Return the [X, Y] coordinate for the center point of the cell that contains the specified text.  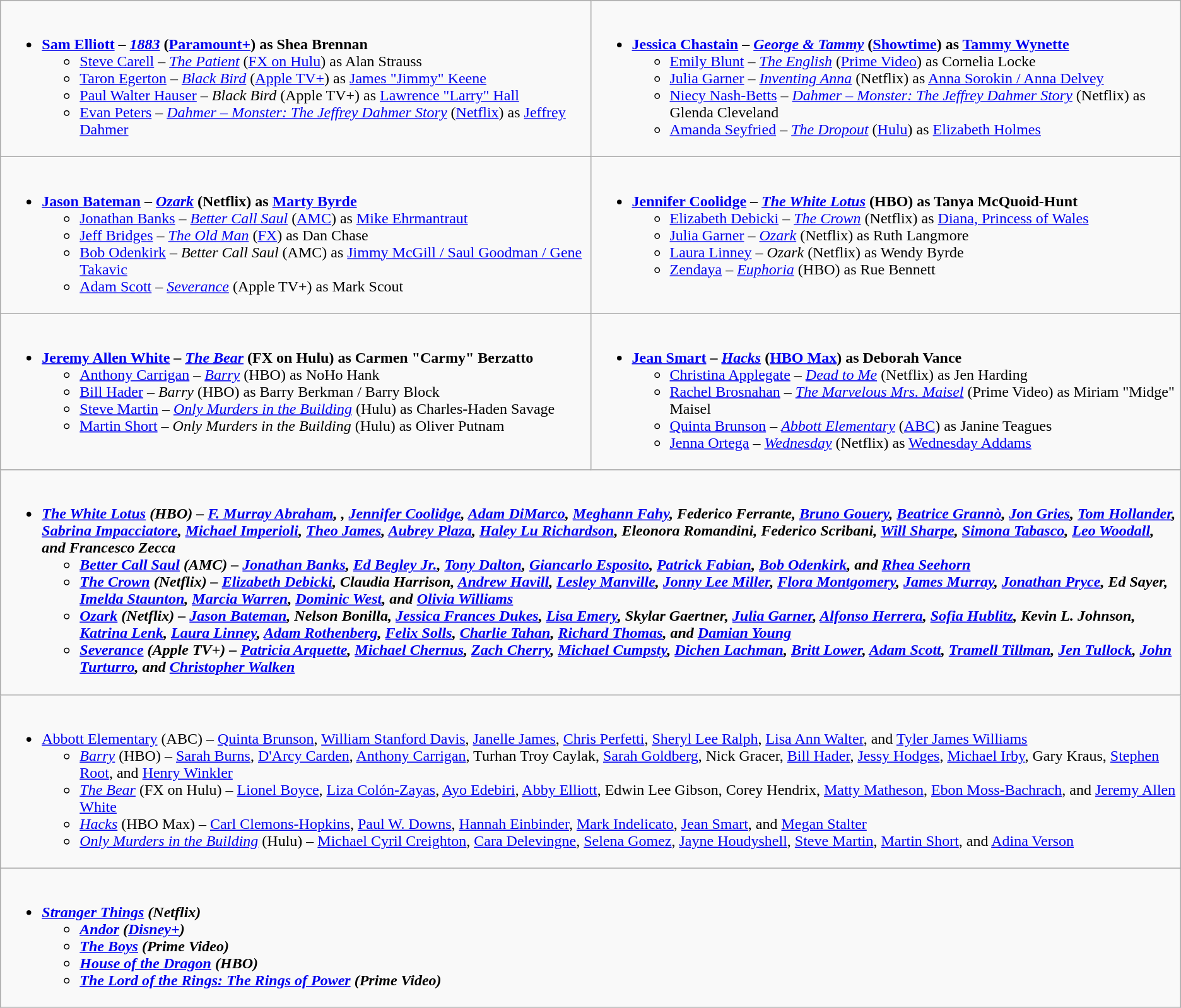
Stranger Things (Netflix)Andor (Disney+)The Boys (Prime Video)House of the Dragon (HBO)The Lord of the Rings: The Rings of Power (Prime Video) [590, 937]
